From the cell containing the given text, extract its center point as [X, Y] coordinate. 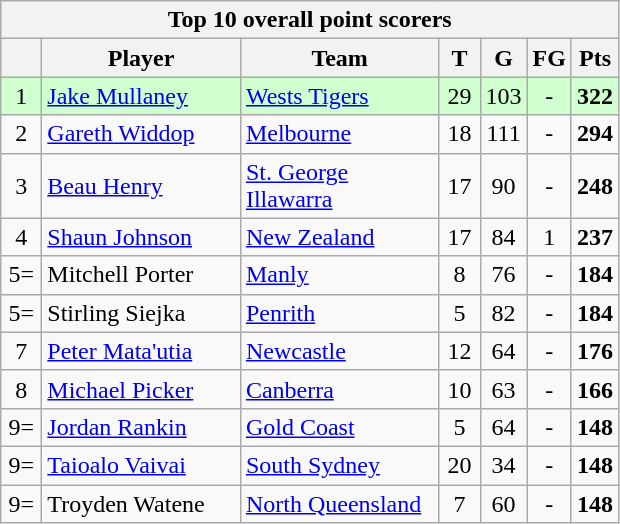
103 [504, 96]
60 [504, 503]
322 [594, 96]
FG [549, 58]
Mitchell Porter [142, 275]
76 [504, 275]
294 [594, 134]
Newcastle [340, 351]
Team [340, 58]
Jordan Rankin [142, 427]
Player [142, 58]
St. George Illawarra [340, 186]
Penrith [340, 313]
84 [504, 237]
Shaun Johnson [142, 237]
Troyden Watene [142, 503]
New Zealand [340, 237]
29 [460, 96]
Taioalo Vaivai [142, 465]
63 [504, 389]
Pts [594, 58]
111 [504, 134]
Beau Henry [142, 186]
2 [22, 134]
90 [504, 186]
Jake Mullaney [142, 96]
20 [460, 465]
4 [22, 237]
237 [594, 237]
248 [594, 186]
Stirling Siejka [142, 313]
34 [504, 465]
South Sydney [340, 465]
Gareth Widdop [142, 134]
North Queensland [340, 503]
Top 10 overall point scorers [310, 20]
Michael Picker [142, 389]
3 [22, 186]
12 [460, 351]
T [460, 58]
Canberra [340, 389]
Melbourne [340, 134]
Peter Mata'utia [142, 351]
176 [594, 351]
Gold Coast [340, 427]
Wests Tigers [340, 96]
G [504, 58]
10 [460, 389]
Manly [340, 275]
18 [460, 134]
82 [504, 313]
166 [594, 389]
